Pinpoint the cell where the given text exists, returning its (X, Y) midpoint coordinate. 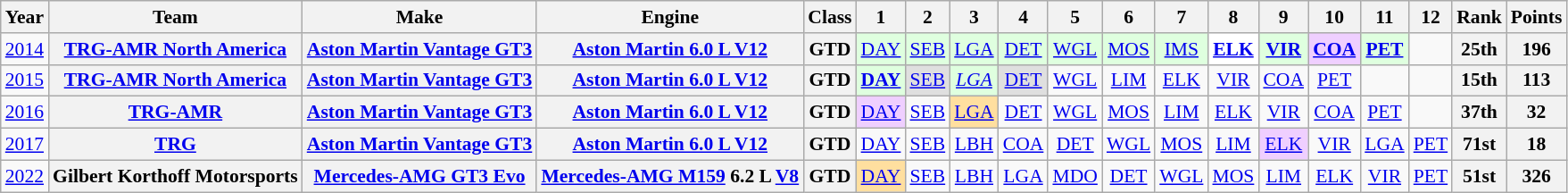
Mercedes-AMG GT3 Evo (419, 176)
2022 (25, 176)
71st (1480, 145)
2014 (25, 49)
15th (1480, 80)
113 (1537, 80)
5 (1074, 17)
32 (1537, 113)
Class (830, 17)
2 (927, 17)
Make (419, 17)
Mercedes-AMG M159 6.2 L V8 (669, 176)
9 (1283, 17)
2017 (25, 145)
3 (974, 17)
Team (175, 17)
1 (882, 17)
51st (1480, 176)
Year (25, 17)
12 (1431, 17)
MDO (1074, 176)
10 (1334, 17)
Gilbert Korthoff Motorsports (175, 176)
Rank (1480, 17)
IMS (1182, 49)
18 (1537, 145)
2016 (25, 113)
11 (1384, 17)
TRG-AMR (175, 113)
7 (1182, 17)
196 (1537, 49)
2015 (25, 80)
4 (1024, 17)
TRG (175, 145)
25th (1480, 49)
Points (1537, 17)
326 (1537, 176)
37th (1480, 113)
8 (1233, 17)
6 (1128, 17)
Engine (669, 17)
